For the text-containing cell, return its midpoint in [X, Y] coordinate format. 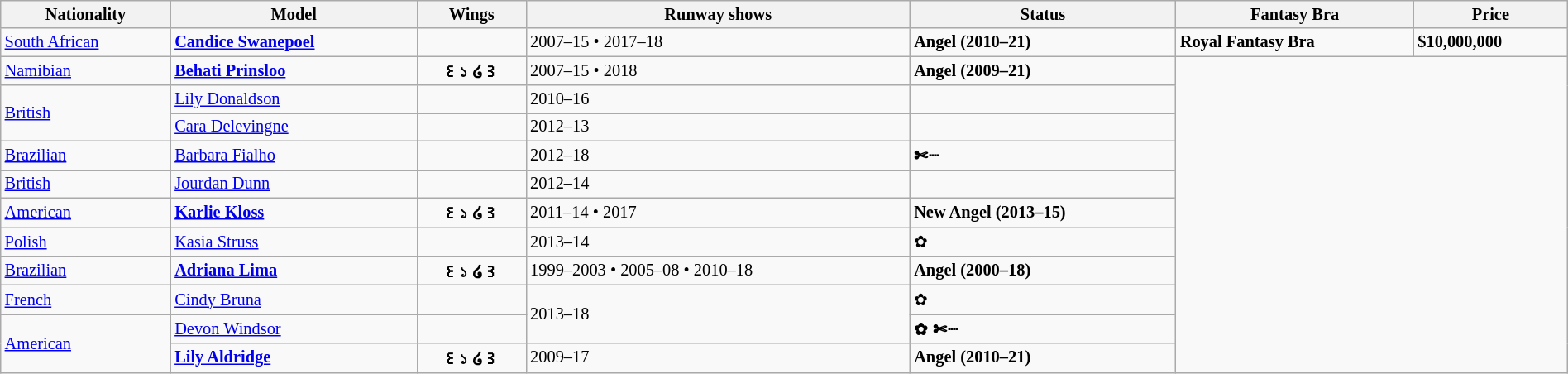
Wings [471, 14]
✄┈ [1043, 156]
2011–14 • 2017 [718, 212]
Angel (2000–18) [1043, 270]
Lily Donaldson [294, 99]
Price [1490, 14]
2012–18 [718, 156]
Polish [86, 242]
French [86, 300]
2009–17 [718, 357]
Barbara Fialho [294, 156]
Cara Delevingne [294, 127]
1999–2003 • 2005–08 • 2010–18 [718, 270]
Karlie Kloss [294, 212]
Devon Windsor [294, 329]
Status [1043, 14]
2013–18 [718, 314]
Kasia Struss [294, 242]
Candice Swanepoel [294, 42]
$10,000,000 [1490, 42]
Cindy Bruna [294, 300]
Behati Prinsloo [294, 71]
Fantasy Bra [1295, 14]
✿ ✄┈ [1043, 329]
2007–15 • 2017–18 [718, 42]
2012–14 [718, 184]
Lily Aldridge [294, 357]
2013–14 [718, 242]
2007–15 • 2018 [718, 71]
Adriana Lima [294, 270]
New Angel (2013–15) [1043, 212]
Namibian [86, 71]
Nationality [86, 14]
South African [86, 42]
2012–13 [718, 127]
Royal Fantasy Bra [1295, 42]
Jourdan Dunn [294, 184]
Angel (2009–21) [1043, 71]
Runway shows [718, 14]
Model [294, 14]
2010–16 [718, 99]
